Search for the cell housing the specified text and yield its [X, Y] center coordinate. 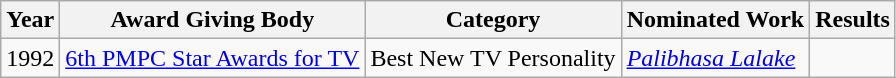
Palibhasa Lalake [716, 58]
Nominated Work [716, 20]
Results [853, 20]
Best New TV Personality [493, 58]
6th PMPC Star Awards for TV [212, 58]
1992 [30, 58]
Category [493, 20]
Year [30, 20]
Award Giving Body [212, 20]
